Return the (X, Y) coordinate for the center point of the cell that contains the specified text.  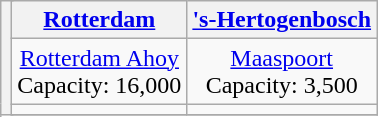
MaaspoortCapacity: 3,500 (282, 72)
Rotterdam (100, 20)
Rotterdam AhoyCapacity: 16,000 (100, 72)
's-Hertogenbosch (282, 20)
